Locate the cell with the specified text and output its (X, Y) center coordinate. 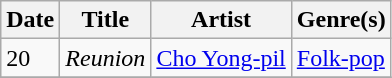
Reunion (106, 58)
Folk-pop (341, 58)
Genre(s) (341, 20)
Date (30, 20)
Artist (221, 20)
Title (106, 20)
Cho Yong-pil (221, 58)
20 (30, 58)
